Extract the (X, Y) coordinate from the center of the cell holding the provided text.  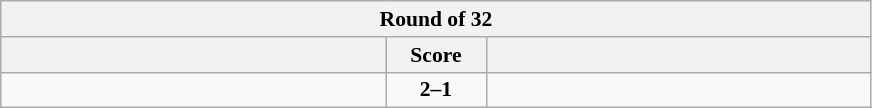
Score (436, 55)
Round of 32 (436, 19)
2–1 (436, 90)
